Scan for the cell matching the given text and deliver its [x, y] coordinate at center. 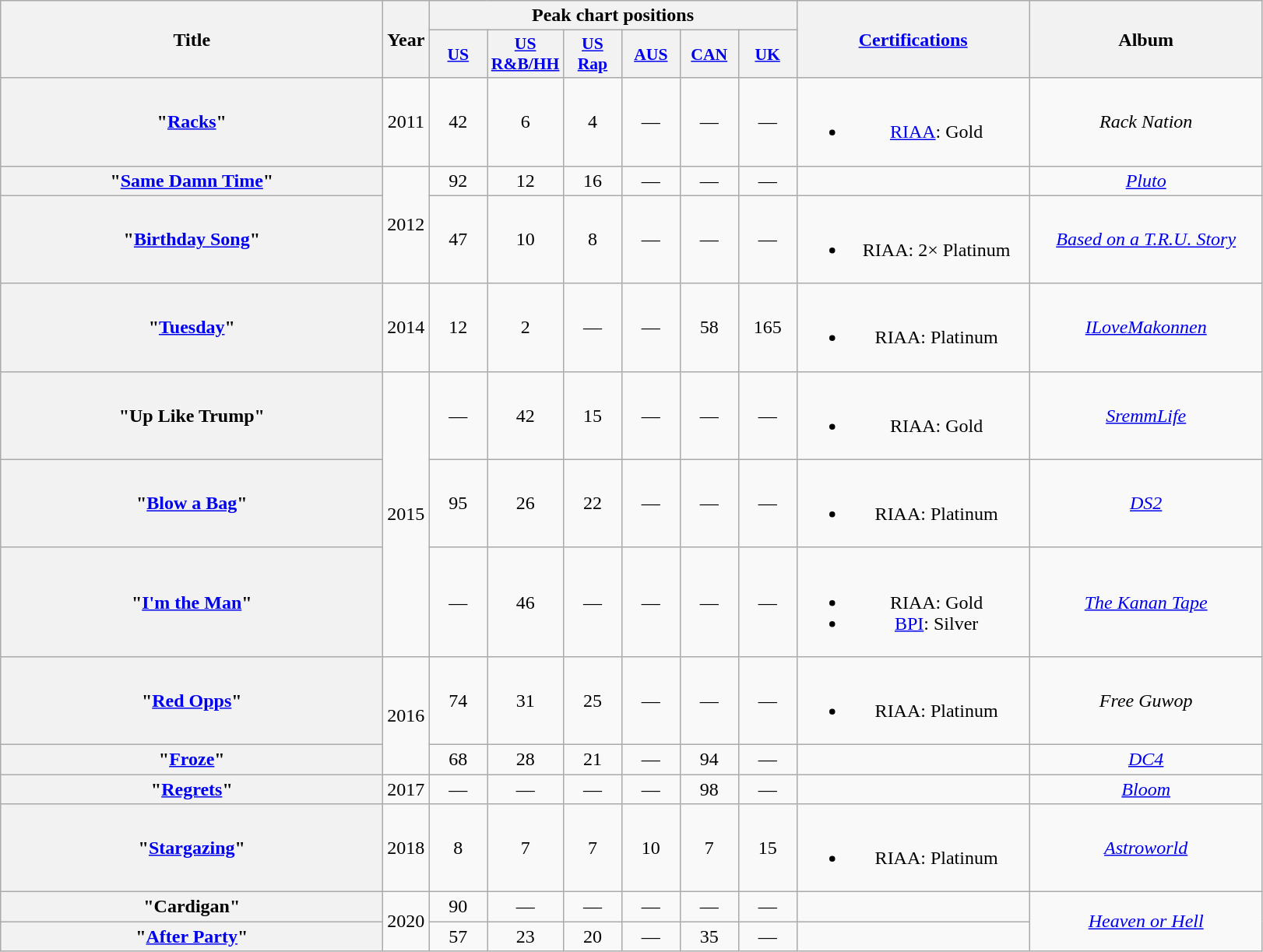
Rack Nation [1146, 121]
2014 [406, 327]
2011 [406, 121]
Free Guwop [1146, 701]
ILoveMakonnen [1146, 327]
"Same Damn Time" [192, 181]
68 [458, 759]
"Tuesday" [192, 327]
16 [592, 181]
92 [458, 181]
35 [709, 936]
2016 [406, 715]
Certifications [913, 39]
Album [1146, 39]
4 [592, 121]
95 [458, 503]
Year [406, 39]
2017 [406, 789]
"After Party" [192, 936]
2018 [406, 848]
CAN [709, 54]
AUS [651, 54]
"Stargazing" [192, 848]
"Racks" [192, 121]
90 [458, 907]
94 [709, 759]
RIAA: GoldBPI: Silver [913, 602]
165 [768, 327]
58 [709, 327]
57 [458, 936]
26 [526, 503]
"Up Like Trump" [192, 416]
USRap [592, 54]
UK [768, 54]
Title [192, 39]
2 [526, 327]
46 [526, 602]
"Froze" [192, 759]
US [458, 54]
"I'm the Man" [192, 602]
25 [592, 701]
98 [709, 789]
"Regrets" [192, 789]
"Red Opps" [192, 701]
74 [458, 701]
"Blow a Bag" [192, 503]
The Kanan Tape [1146, 602]
"Birthday Song" [192, 240]
Pluto [1146, 181]
2015 [406, 514]
DC4 [1146, 759]
Heaven or Hell [1146, 922]
SremmLife [1146, 416]
23 [526, 936]
DS2 [1146, 503]
Peak chart positions [613, 16]
20 [592, 936]
6 [526, 121]
2012 [406, 224]
USR&B/HH [526, 54]
2020 [406, 922]
Bloom [1146, 789]
22 [592, 503]
28 [526, 759]
31 [526, 701]
Based on a T.R.U. Story [1146, 240]
"Cardigan" [192, 907]
21 [592, 759]
RIAA: 2× Platinum [913, 240]
Astroworld [1146, 848]
47 [458, 240]
